From the cell containing the given text, extract its center point as (x, y) coordinate. 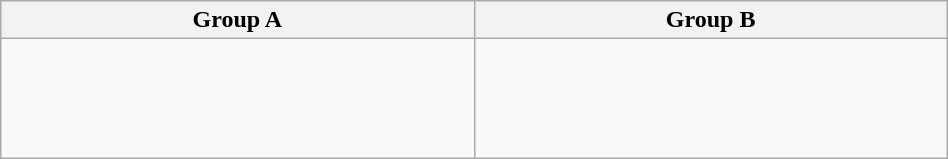
Group B (710, 20)
Group A (238, 20)
